Locate the cell with the specified text and output its [x, y] center coordinate. 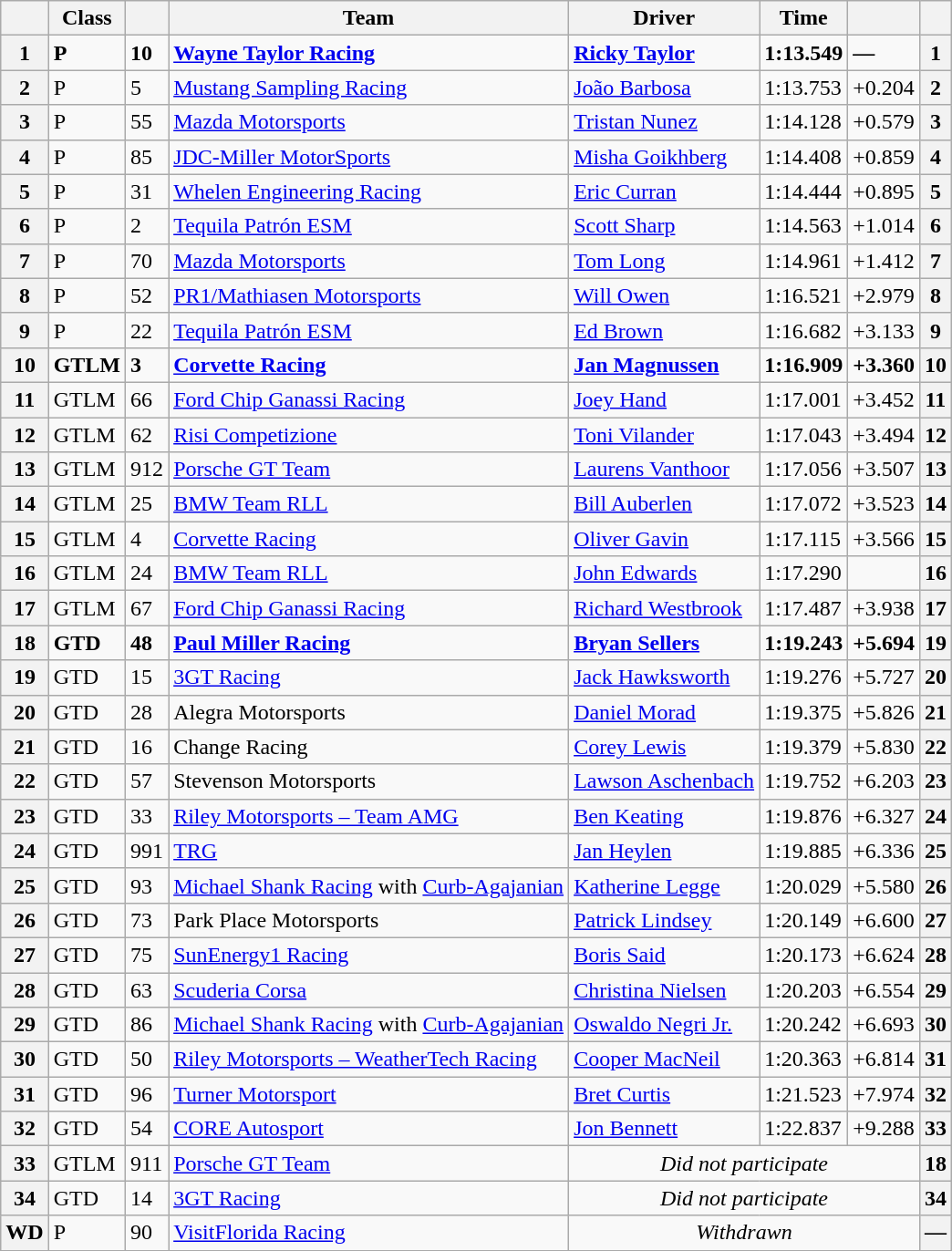
75 [148, 955]
1:22.837 [804, 1129]
+1.014 [885, 226]
+0.859 [885, 157]
1:20.203 [804, 989]
Scuderia Corsa [368, 989]
+3.494 [885, 435]
1:19.885 [804, 851]
991 [148, 851]
1:17.290 [804, 574]
70 [148, 261]
+3.523 [885, 504]
1:19.752 [804, 781]
Team [368, 18]
1:20.363 [804, 1060]
1:20.242 [804, 1025]
Lawson Aschenbach [664, 781]
Driver [664, 18]
Oswaldo Negri Jr. [664, 1025]
1:13.549 [804, 53]
93 [148, 885]
1:19.876 [804, 816]
+3.133 [885, 330]
1:14.961 [804, 261]
+5.826 [885, 712]
1:14.128 [804, 122]
1:19.375 [804, 712]
Richard Westbrook [664, 608]
SunEnergy1 Racing [368, 955]
66 [148, 399]
1:16.521 [804, 295]
Bryan Sellers [664, 643]
+5.694 [885, 643]
90 [148, 1233]
Change Racing [368, 747]
+6.554 [885, 989]
1:14.444 [804, 191]
Corey Lewis [664, 747]
JDC-Miller MotorSports [368, 157]
54 [148, 1129]
1:17.001 [804, 399]
912 [148, 470]
+6.203 [885, 781]
Bill Auberlen [664, 504]
João Barbosa [664, 88]
67 [148, 608]
85 [148, 157]
1:13.753 [804, 88]
+1.412 [885, 261]
96 [148, 1094]
+6.624 [885, 955]
1:20.149 [804, 920]
Paul Miller Racing [368, 643]
+6.693 [885, 1025]
1:17.072 [804, 504]
1:20.029 [804, 885]
Stevenson Motorsports [368, 781]
+6.600 [885, 920]
Risi Competizione [368, 435]
+2.979 [885, 295]
+0.895 [885, 191]
+3.566 [885, 539]
1:16.682 [804, 330]
1:17.487 [804, 608]
Time [804, 18]
73 [148, 920]
1:19.276 [804, 677]
1:21.523 [804, 1094]
Riley Motorsports – WeatherTech Racing [368, 1060]
Jack Hawksworth [664, 677]
CORE Autosport [368, 1129]
Withdrawn [744, 1233]
+5.727 [885, 677]
Misha Goikhberg [664, 157]
63 [148, 989]
Cooper MacNeil [664, 1060]
+0.204 [885, 88]
Daniel Morad [664, 712]
Ben Keating [664, 816]
Christina Nielsen [664, 989]
+5.830 [885, 747]
Alegra Motorsports [368, 712]
Jon Bennett [664, 1129]
1:14.408 [804, 157]
Jan Magnussen [664, 365]
Laurens Vanthoor [664, 470]
Joey Hand [664, 399]
1:17.043 [804, 435]
62 [148, 435]
+6.336 [885, 851]
Park Place Motorsports [368, 920]
+5.580 [885, 885]
John Edwards [664, 574]
Oliver Gavin [664, 539]
TRG [368, 851]
Eric Curran [664, 191]
VisitFlorida Racing [368, 1233]
Mustang Sampling Racing [368, 88]
PR1/Mathiasen Motorsports [368, 295]
Scott Sharp [664, 226]
1:16.909 [804, 365]
Tom Long [664, 261]
55 [148, 122]
52 [148, 295]
1:14.563 [804, 226]
57 [148, 781]
Ed Brown [664, 330]
Bret Curtis [664, 1094]
Whelen Engineering Racing [368, 191]
Turner Motorsport [368, 1094]
1:20.173 [804, 955]
WD [25, 1233]
Will Owen [664, 295]
Toni Vilander [664, 435]
+7.974 [885, 1094]
Riley Motorsports – Team AMG [368, 816]
+3.452 [885, 399]
+3.507 [885, 470]
+9.288 [885, 1129]
+6.814 [885, 1060]
911 [148, 1163]
Tristan Nunez [664, 122]
1:19.243 [804, 643]
Katherine Legge [664, 885]
+0.579 [885, 122]
Wayne Taylor Racing [368, 53]
+6.327 [885, 816]
1:19.379 [804, 747]
Patrick Lindsey [664, 920]
Boris Said [664, 955]
48 [148, 643]
1:17.056 [804, 470]
1:17.115 [804, 539]
50 [148, 1060]
+3.938 [885, 608]
86 [148, 1025]
Class [87, 18]
+3.360 [885, 365]
Jan Heylen [664, 851]
Ricky Taylor [664, 53]
